Pinpoint the cell where the given text exists, returning its [X, Y] midpoint coordinate. 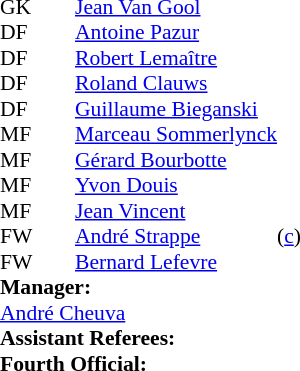
Bernard Lefevre [176, 262]
Antoine Pazur [176, 33]
Gérard Bourbotte [176, 160]
Manager: [138, 287]
André Strappe [176, 237]
Robert Lemaître [176, 58]
Jean Vincent [176, 211]
Yvon Douis [176, 185]
Guillaume Bieganski [176, 109]
Roland Clauws [176, 83]
Marceau Sommerlynck [176, 135]
